Identify which cell holds the provided text, then report its [x, y] central coordinate. 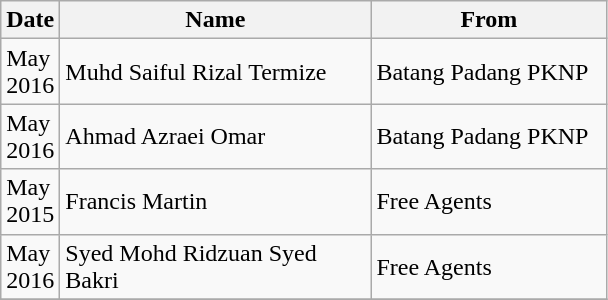
Ahmad Azraei Omar [216, 136]
Syed Mohd Ridzuan Syed Bakri [216, 266]
May 2015 [30, 202]
Date [30, 20]
From [489, 20]
Francis Martin [216, 202]
Muhd Saiful Rizal Termize [216, 72]
Name [216, 20]
